Capture the cell that displays the provided text and extract its (X, Y) central coordinate. 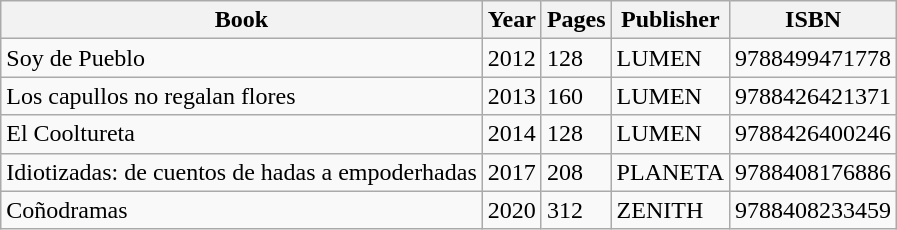
9788408176886 (814, 172)
160 (576, 96)
Publisher (670, 20)
9788426400246 (814, 134)
Idiotizadas: de cuentos de hadas a empoderhadas (242, 172)
2013 (512, 96)
2017 (512, 172)
Book (242, 20)
ZENITH (670, 210)
Los capullos no regalan flores (242, 96)
2012 (512, 58)
ISBN (814, 20)
Soy de Pueblo (242, 58)
Year (512, 20)
9788499471778 (814, 58)
208 (576, 172)
Coñodramas (242, 210)
Pages (576, 20)
2014 (512, 134)
9788408233459 (814, 210)
PLANETA (670, 172)
2020 (512, 210)
312 (576, 210)
9788426421371 (814, 96)
El Cooltureta (242, 134)
